Return [x, y] of the center of cell containing provided text 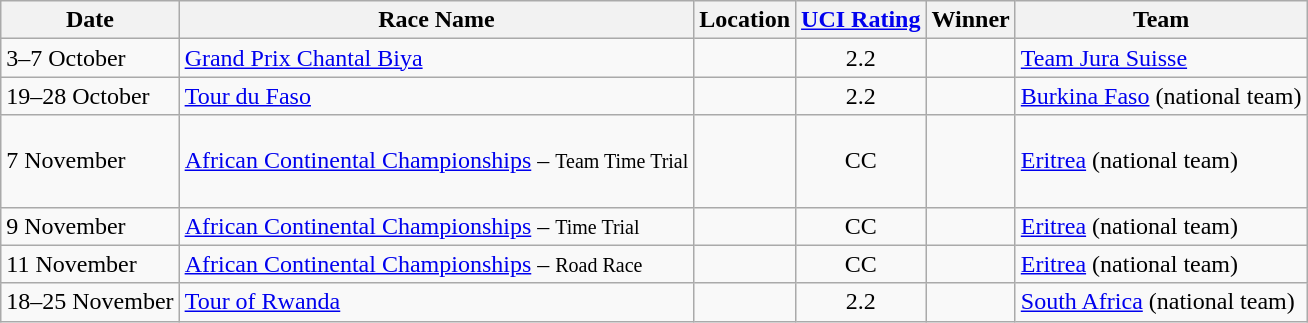
Location [745, 20]
Burkina Faso (national team) [1161, 96]
Race Name [436, 20]
18–25 November [90, 302]
African Continental Championships – Road Race [436, 264]
South Africa (national team) [1161, 302]
19–28 October [90, 96]
Grand Prix Chantal Biya [436, 58]
Winner [970, 20]
7 November [90, 161]
Date [90, 20]
11 November [90, 264]
Tour of Rwanda [436, 302]
African Continental Championships – Time Trial [436, 226]
9 November [90, 226]
African Continental Championships – Team Time Trial [436, 161]
Team Jura Suisse [1161, 58]
Tour du Faso [436, 96]
3–7 October [90, 58]
UCI Rating [861, 20]
Team [1161, 20]
